From the cell containing the given text, extract its center point as (X, Y) coordinate. 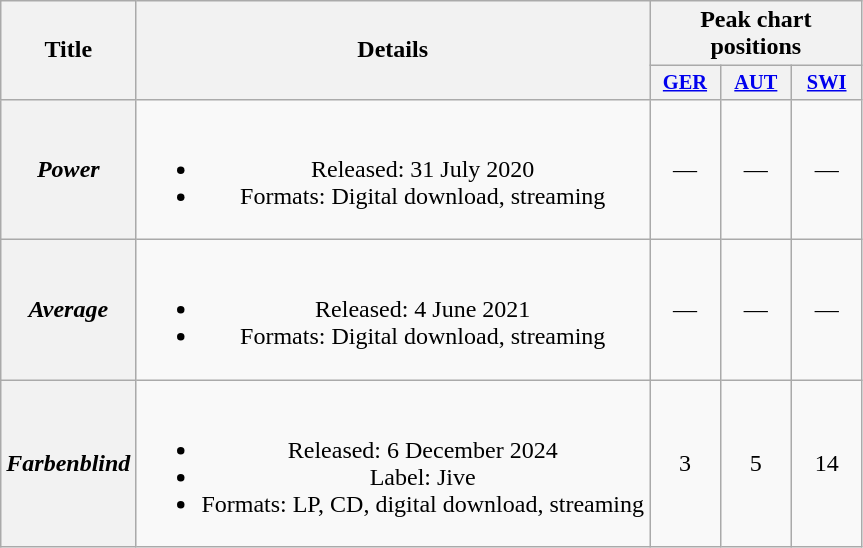
AUT (756, 83)
Peak chart positions (756, 34)
SWI (826, 83)
Power (68, 169)
14 (826, 464)
Details (393, 50)
GER (686, 83)
5 (756, 464)
Released: 4 June 2021Formats: Digital download, streaming (393, 310)
3 (686, 464)
Released: 31 July 2020Formats: Digital download, streaming (393, 169)
Average (68, 310)
Farbenblind (68, 464)
Title (68, 50)
Released: 6 December 2024Label: JiveFormats: LP, CD, digital download, streaming (393, 464)
